Determine the (X, Y) coordinate at the center of the cell enclosing the given text.  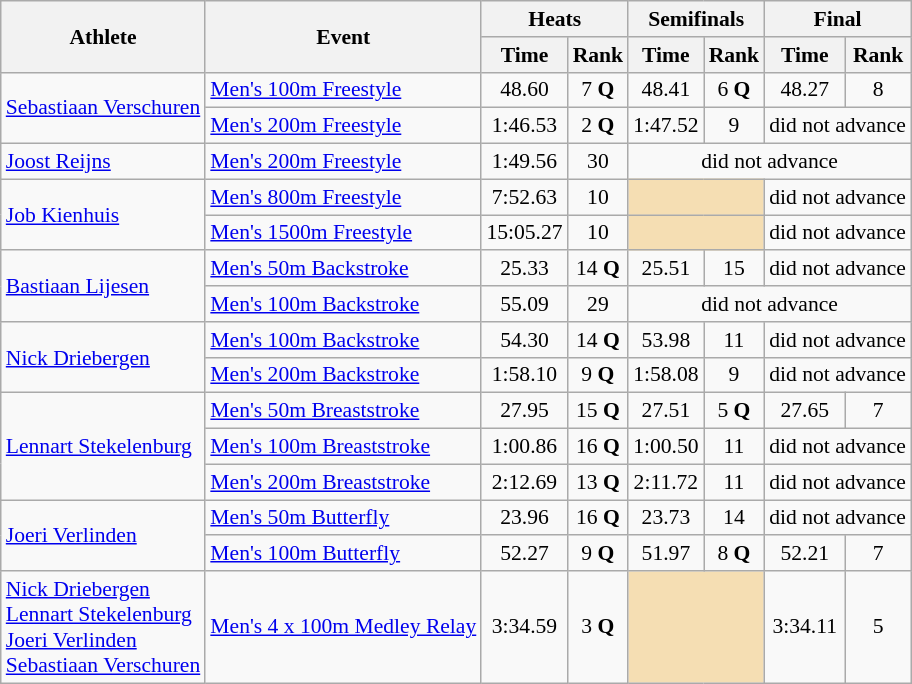
Heats (554, 19)
Job Kienhuis (104, 214)
27.65 (804, 411)
54.30 (524, 340)
1:49.56 (524, 162)
3:34.59 (524, 627)
15 (734, 269)
23.96 (524, 518)
1:58.10 (524, 375)
Men's 100m Butterfly (343, 554)
8 (878, 90)
Semifinals (696, 19)
2:12.69 (524, 482)
51.97 (666, 554)
1:58.08 (666, 375)
3 Q (598, 627)
6 Q (734, 90)
Nick Driebergen (104, 358)
14 (734, 518)
Bastiaan Lijesen (104, 286)
48.27 (804, 90)
Men's 200m Backstroke (343, 375)
23.73 (666, 518)
Men's 100m Freestyle (343, 90)
Nick DriebergenLennart StekelenburgJoeri VerlindenSebastiaan Verschuren (104, 627)
27.51 (666, 411)
25.51 (666, 269)
Men's 50m Backstroke (343, 269)
15 Q (598, 411)
Men's 800m Freestyle (343, 197)
48.60 (524, 90)
30 (598, 162)
7 Q (598, 90)
Men's 50m Breaststroke (343, 411)
13 Q (598, 482)
5 Q (734, 411)
2 Q (598, 126)
Men's 1500m Freestyle (343, 233)
15:05.27 (524, 233)
Athlete (104, 36)
1:46.53 (524, 126)
55.09 (524, 304)
48.41 (666, 90)
52.21 (804, 554)
29 (598, 304)
3:34.11 (804, 627)
8 Q (734, 554)
Joost Reijns (104, 162)
1:00.50 (666, 447)
Sebastiaan Verschuren (104, 108)
5 (878, 627)
Men's 50m Butterfly (343, 518)
Final (838, 19)
53.98 (666, 340)
25.33 (524, 269)
1:00.86 (524, 447)
27.95 (524, 411)
7:52.63 (524, 197)
Men's 100m Breaststroke (343, 447)
Lennart Stekelenburg (104, 446)
1:47.52 (666, 126)
Men's 4 x 100m Medley Relay (343, 627)
2:11.72 (666, 482)
52.27 (524, 554)
Event (343, 36)
Joeri Verlinden (104, 536)
Men's 200m Breaststroke (343, 482)
